Find where the given text appears and provide that cell's center as (X, Y) coordinate. 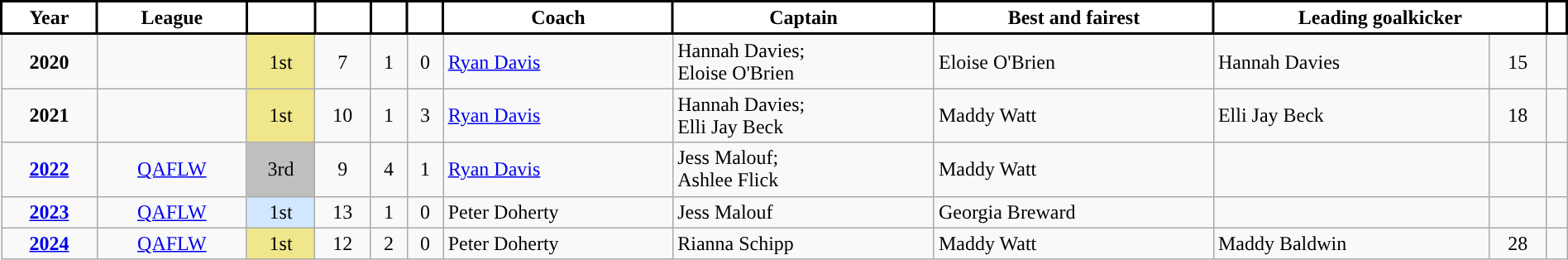
Jess Malouf; Ashlee Flick (804, 169)
Best and fairest (1073, 18)
2024 (50, 243)
9 (342, 169)
2020 (50, 61)
Elli Jay Beck (1351, 116)
Year (50, 18)
10 (342, 116)
Hannah Davies (1351, 61)
League (172, 18)
Maddy Baldwin (1351, 243)
2 (389, 243)
4 (389, 169)
Hannah Davies; Eloise O'Brien (804, 61)
Rianna Schipp (804, 243)
28 (1518, 243)
Georgia Breward (1073, 212)
12 (342, 243)
Leading goalkicker (1379, 18)
Eloise O'Brien (1073, 61)
15 (1518, 61)
Hannah Davies; Elli Jay Beck (804, 116)
Coach (558, 18)
2021 (50, 116)
3rd (280, 169)
2022 (50, 169)
Jess Malouf (804, 212)
18 (1518, 116)
2023 (50, 212)
Captain (804, 18)
3 (425, 116)
13 (342, 212)
7 (342, 61)
